Search for the cell housing the specified text and yield its [x, y] center coordinate. 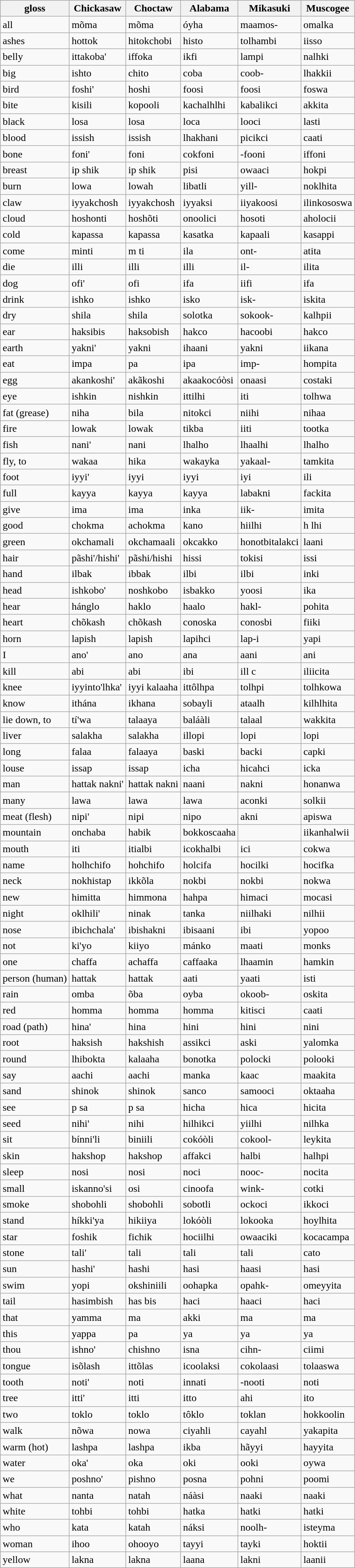
baláàli [209, 720]
come [35, 251]
blood [35, 138]
libatli [209, 186]
fat (grease) [35, 412]
nani' [98, 445]
noolh- [270, 1528]
hokpi [328, 170]
hociilhi [209, 1237]
hand [35, 574]
sobayli [209, 703]
yamma [98, 1317]
polooki [328, 1059]
omalka [328, 25]
isko [209, 299]
lap-i [270, 639]
ito [328, 1398]
iskanno'si [98, 1188]
hoshonti [98, 219]
isk- [270, 299]
issi [328, 558]
this [35, 1334]
honanwa [328, 784]
akni [270, 816]
-fooni [270, 154]
not [35, 946]
ishno' [98, 1350]
dog [35, 283]
chito [153, 73]
hicita [328, 1107]
hompita [328, 364]
hoshi [153, 89]
ockoci [270, 1204]
hicha [209, 1107]
mánko [209, 946]
innati [209, 1382]
okcakko [209, 542]
nilhka [328, 1123]
sobotli [209, 1204]
yakapita [328, 1430]
neck [35, 881]
posna [209, 1479]
habik [153, 833]
lowa [98, 186]
ciimi [328, 1350]
nooc- [270, 1172]
wakayka [209, 461]
nipi' [98, 816]
iyyi' [98, 477]
cokwa [328, 849]
looci [270, 121]
hatka [209, 1512]
chishno [153, 1350]
all [35, 25]
I [35, 655]
onchaba [98, 833]
honotbitalakci [270, 542]
iliicita [328, 671]
lokóòli [209, 1220]
labakni [270, 493]
inki [328, 574]
isna [209, 1350]
hãyyi [270, 1447]
red [35, 1011]
haasi [270, 1269]
pishno [153, 1479]
ihoo [98, 1544]
caffaaka [209, 962]
kalaaha [153, 1059]
lie down, to [35, 720]
hocilki [270, 865]
ibbak [153, 574]
nihaa [328, 412]
kilhlhita [328, 703]
yellow [35, 1560]
bird [35, 89]
bokkoscaaha [209, 833]
fiiki [328, 622]
noci [209, 1172]
omba [98, 994]
hica [270, 1107]
hikiiya [153, 1220]
kano [209, 526]
falaaya [153, 752]
hitokchobi [153, 41]
iik- [270, 510]
person (human) [35, 978]
holcifa [209, 865]
nokhistap [98, 881]
tikba [209, 428]
imp- [270, 364]
lhakkii [328, 73]
has bis [153, 1301]
sanco [209, 1091]
mouth [35, 849]
kata [98, 1528]
ittõlas [153, 1366]
hissi [209, 558]
coob- [270, 73]
pisi [209, 170]
katah [153, 1528]
man [35, 784]
seed [35, 1123]
noti' [98, 1382]
walk [35, 1430]
hocifka [328, 865]
ill c [270, 671]
tolhwa [328, 396]
hika [153, 461]
lampi [270, 57]
bonotka [209, 1059]
wakaa [98, 461]
ikba [209, 1447]
foni' [98, 154]
fish [35, 445]
kachalhlhi [209, 105]
itialbi [153, 849]
wakkita [328, 720]
tolaaswa [328, 1366]
ishto [98, 73]
náàsi [209, 1495]
aholocii [328, 219]
stand [35, 1220]
drink [35, 299]
iffoni [328, 154]
hakshish [153, 1043]
sokook- [270, 315]
kabalikci [270, 105]
ahi [270, 1398]
see [35, 1107]
conoska [209, 622]
ipa [209, 364]
pãshi'/hishi' [98, 558]
lhakhani [209, 138]
laanii [328, 1560]
smoke [35, 1204]
baski [209, 752]
yopi [98, 1285]
eye [35, 396]
kopooli [153, 105]
hattak nakni' [98, 784]
ninak [153, 913]
cihn- [270, 1350]
hicahci [270, 768]
bone [35, 154]
dry [35, 315]
inka [209, 510]
noklhita [328, 186]
ofi [153, 283]
nitokci [209, 412]
hánglo [98, 606]
foshi' [98, 89]
sit [35, 1140]
tail [35, 1301]
new [35, 897]
niihi [270, 412]
halbi [270, 1156]
hoshõti [153, 219]
round [35, 1059]
that [35, 1317]
akãkoshi [153, 380]
horn [35, 639]
long [35, 752]
die [35, 267]
Choctaw [153, 8]
haaci [270, 1301]
niilhaki [270, 913]
oywa [328, 1463]
big [35, 73]
nose [35, 929]
iyyinto'lhka' [98, 687]
tootka [328, 428]
náksi [209, 1528]
hiilhi [270, 526]
warm (hot) [35, 1447]
owaaci [270, 170]
Mikasuki [270, 8]
okchamali [98, 542]
opahk- [270, 1285]
cokfoni [209, 154]
icka [328, 768]
hair [35, 558]
monks [328, 946]
fichik [153, 1237]
many [35, 800]
nõwa [98, 1430]
ooki [270, 1463]
lasti [328, 121]
ikfi [209, 57]
m ti [153, 251]
swim [35, 1285]
affakci [209, 1156]
root [35, 1043]
-nooti [270, 1382]
onaasi [270, 380]
atita [328, 251]
iyyi kalaaha [153, 687]
ibichchala' [98, 929]
night [35, 913]
iifi [270, 283]
il- [270, 267]
foswa [328, 89]
samooci [270, 1091]
kaac [270, 1075]
nocita [328, 1172]
isõlash [98, 1366]
osi [153, 1188]
ittôlhpa [209, 687]
foni [153, 154]
star [35, 1237]
solotka [209, 315]
what [35, 1495]
Muscogee [328, 8]
oskita [328, 994]
naani [209, 784]
tanka [209, 913]
maamos- [270, 25]
hear [35, 606]
oktaaha [328, 1091]
holhchifo [98, 865]
small [35, 1188]
lowah [153, 186]
lakni [270, 1560]
rain [35, 994]
hoktii [328, 1544]
akkita [328, 105]
heart [35, 622]
hayyita [328, 1447]
iikana [328, 348]
lokooka [270, 1220]
meat (flesh) [35, 816]
tooth [35, 1382]
who [35, 1528]
ataalh [270, 703]
hohchifo [153, 865]
nihi [153, 1123]
capki [328, 752]
hattak nakni [153, 784]
nanta [98, 1495]
ili [328, 477]
ont- [270, 251]
yoosi [270, 590]
road (path) [35, 1027]
nowa [153, 1430]
mountain [35, 833]
hamkin [328, 962]
haksibis [98, 332]
himitta [98, 897]
ika [328, 590]
picikci [270, 138]
nihi' [98, 1123]
onoolici [209, 219]
full [35, 493]
good [35, 526]
Chickasaw [98, 8]
costaki [328, 380]
hilhikci [209, 1123]
lhibokta [98, 1059]
haksobish [153, 332]
illopi [209, 736]
woman [35, 1544]
tôklo [209, 1414]
impa [98, 364]
laana [209, 1560]
know [35, 703]
himmona [153, 897]
oka [153, 1463]
assikci [209, 1043]
nipi [153, 816]
burn [35, 186]
gloss [35, 8]
niha [98, 412]
bínni'li [98, 1140]
liver [35, 736]
hasimbish [98, 1301]
conosbi [270, 622]
iyi [270, 477]
hakl- [270, 606]
oohapka [209, 1285]
owaaciki [270, 1237]
bite [35, 105]
ilinkososwa [328, 203]
black [35, 121]
õba [153, 994]
foot [35, 477]
talaaya [153, 720]
yappa [98, 1334]
iisso [328, 41]
oyba [209, 994]
kisili [98, 105]
icha [209, 768]
icokhalbi [209, 849]
nishkin [153, 396]
ohooyo [153, 1544]
omeyyita [328, 1285]
fackita [328, 493]
itti' [98, 1398]
falaa [98, 752]
iyyaksi [209, 203]
mocasi [328, 897]
aani [270, 655]
tali' [98, 1253]
pohni [270, 1479]
ano [153, 655]
yill- [270, 186]
tokisi [270, 558]
kill [35, 671]
green [35, 542]
tayki [270, 1544]
ikhana [153, 703]
tí'wa [98, 720]
ikkõla [153, 881]
isti [328, 978]
pohita [328, 606]
water [35, 1463]
nokwa [328, 881]
hoylhita [328, 1220]
fly, to [35, 461]
two [35, 1414]
fire [35, 428]
ihaani [209, 348]
louse [35, 768]
yiilhi [270, 1123]
aconki [270, 800]
himaci [270, 897]
iffoka [153, 57]
nipo [209, 816]
iiyakoosi [270, 203]
one [35, 962]
nani [153, 445]
wink- [270, 1188]
egg [35, 380]
coba [209, 73]
name [35, 865]
hahpa [209, 897]
knee [35, 687]
akaakocóòsi [209, 380]
iskita [328, 299]
skin [35, 1156]
achokma [153, 526]
sun [35, 1269]
ashes [35, 41]
yakaal- [270, 461]
kocacampa [328, 1237]
cato [328, 1253]
chokma [98, 526]
oki [209, 1463]
kiiyo [153, 946]
hosoti [270, 219]
give [35, 510]
toklan [270, 1414]
hacoobi [270, 332]
tongue [35, 1366]
nini [328, 1027]
loca [209, 121]
talaal [270, 720]
ishkin [98, 396]
backi [270, 752]
iikanhalwii [328, 833]
ibishakni [153, 929]
cinoofa [209, 1188]
ibisaani [209, 929]
kasappi [328, 235]
ani [328, 655]
cold [35, 235]
aski [270, 1043]
chaffa [98, 962]
ilbak [98, 574]
natah [153, 1495]
tree [35, 1398]
ana [209, 655]
yopoo [328, 929]
thou [35, 1350]
kapaali [270, 235]
yakni' [98, 348]
akankoshi' [98, 380]
nalhki [328, 57]
say [35, 1075]
biniili [153, 1140]
ciyahli [209, 1430]
yapi [328, 639]
nilhii [328, 913]
leykita [328, 1140]
achaffa [153, 962]
haklo [153, 606]
itti [153, 1398]
minti [98, 251]
nakni [270, 784]
halhpi [328, 1156]
bila [153, 412]
ki'yo [98, 946]
cotki [328, 1188]
ittakoba' [98, 57]
ithána [98, 703]
lapihci [209, 639]
okoob- [270, 994]
ilita [328, 267]
apiswa [328, 816]
imita [328, 510]
we [35, 1479]
poomi [328, 1479]
eat [35, 364]
ano' [98, 655]
aati [209, 978]
poshno' [98, 1479]
sleep [35, 1172]
tolhkowa [328, 687]
okchamaali [153, 542]
Alabama [209, 8]
ittilhi [209, 396]
kasatka [209, 235]
lhaamin [270, 962]
oka' [98, 1463]
ear [35, 332]
breast [35, 170]
pãshi/hishi [153, 558]
híkki'ya [98, 1220]
ikkoci [328, 1204]
polocki [270, 1059]
earth [35, 348]
cokóòli [209, 1140]
hashi' [98, 1269]
h lhi [328, 526]
kitisci [270, 1011]
hashi [153, 1269]
tolhambi [270, 41]
noshkobo [153, 590]
hina' [98, 1027]
cokolaasi [270, 1366]
ici [270, 849]
itto [209, 1398]
tolhpi [270, 687]
ishkobo' [98, 590]
ofi' [98, 283]
haalo [209, 606]
cloud [35, 219]
cayahl [270, 1430]
maati [270, 946]
icoolaksi [209, 1366]
manka [209, 1075]
iiti [270, 428]
óyha [209, 25]
hokkoolin [328, 1414]
yalomka [328, 1043]
haksish [98, 1043]
oklhili' [98, 913]
sand [35, 1091]
histo [209, 41]
isbakko [209, 590]
lhaalhi [270, 445]
maakita [328, 1075]
yaati [270, 978]
claw [35, 203]
solkii [328, 800]
cokool- [270, 1140]
laani [328, 542]
okshiniili [153, 1285]
stone [35, 1253]
isteyma [328, 1528]
belly [35, 57]
foshik [98, 1237]
head [35, 590]
tamkita [328, 461]
kalhpii [328, 315]
hina [153, 1027]
hottok [98, 41]
tayyi [209, 1544]
akki [209, 1317]
white [35, 1512]
ila [209, 251]
